Search for the cell housing the specified text and yield its [x, y] center coordinate. 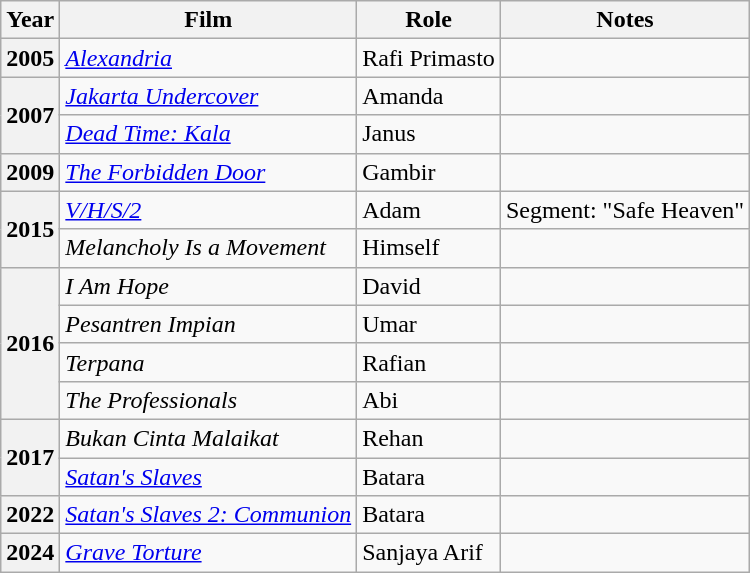
Amanda [429, 96]
2016 [30, 343]
David [429, 286]
Janus [429, 134]
V/H/S/2 [208, 210]
I Am Hope [208, 286]
Terpana [208, 362]
Notes [624, 20]
Dead Time: Kala [208, 134]
Satan's Slaves 2: Communion [208, 515]
Rafi Primasto [429, 58]
Adam [429, 210]
Rehan [429, 438]
Grave Torture [208, 553]
The Forbidden Door [208, 172]
2022 [30, 515]
2024 [30, 553]
2009 [30, 172]
Film [208, 20]
2007 [30, 115]
Umar [429, 324]
Segment: "Safe Heaven" [624, 210]
Pesantren Impian [208, 324]
Sanjaya Arif [429, 553]
Abi [429, 400]
Bukan Cinta Malaikat [208, 438]
2005 [30, 58]
Jakarta Undercover [208, 96]
Year [30, 20]
Role [429, 20]
Melancholy Is a Movement [208, 248]
Himself [429, 248]
Gambir [429, 172]
Satan's Slaves [208, 477]
Rafian [429, 362]
The Professionals [208, 400]
2015 [30, 229]
2017 [30, 457]
Alexandria [208, 58]
